Find where the given text appears and provide that cell's center as (x, y) coordinate. 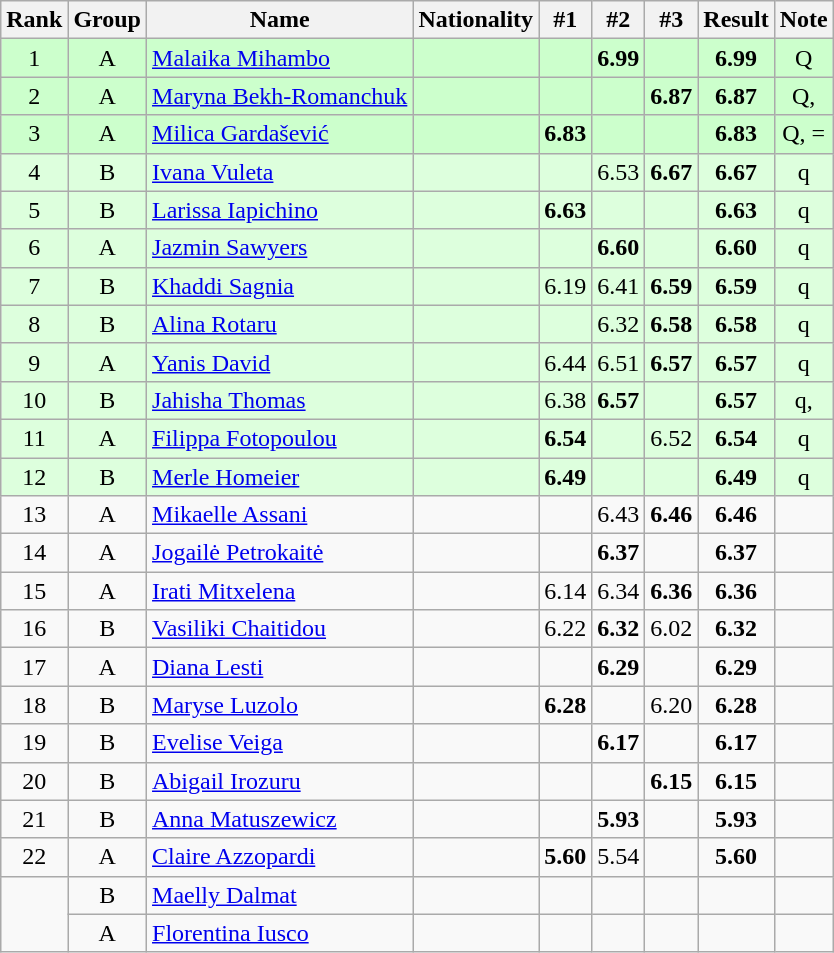
Malaika Mihambo (280, 58)
17 (34, 667)
Q, (804, 96)
Group (108, 20)
Khaddi Sagnia (280, 286)
Nationality (476, 20)
Yanis David (280, 362)
Result (736, 20)
Mikaelle Assani (280, 515)
5.54 (618, 857)
6.53 (618, 172)
Anna Matuszewicz (280, 819)
Maryna Bekh-Romanchuk (280, 96)
Alina Rotaru (280, 324)
13 (34, 515)
10 (34, 400)
Larissa Iapichino (280, 210)
Milica Gardašević (280, 134)
#2 (618, 20)
9 (34, 362)
Ivana Vuleta (280, 172)
Filippa Fotopoulou (280, 438)
Q, = (804, 134)
14 (34, 553)
#3 (672, 20)
3 (34, 134)
19 (34, 743)
6.34 (618, 591)
5 (34, 210)
Jazmin Sawyers (280, 248)
Abigail Irozuru (280, 781)
8 (34, 324)
15 (34, 591)
6.44 (566, 362)
18 (34, 705)
#1 (566, 20)
7 (34, 286)
6.41 (618, 286)
Merle Homeier (280, 477)
Diana Lesti (280, 667)
12 (34, 477)
Florentina Iusco (280, 933)
6.22 (566, 629)
Name (280, 20)
22 (34, 857)
20 (34, 781)
21 (34, 819)
Q (804, 58)
6 (34, 248)
6.52 (672, 438)
Irati Mitxelena (280, 591)
6.51 (618, 362)
Jogailė Petrokaitė (280, 553)
Jahisha Thomas (280, 400)
Rank (34, 20)
Maelly Dalmat (280, 895)
Evelise Veiga (280, 743)
Maryse Luzolo (280, 705)
6.38 (566, 400)
6.14 (566, 591)
Vasiliki Chaitidou (280, 629)
4 (34, 172)
q, (804, 400)
6.20 (672, 705)
Note (804, 20)
2 (34, 96)
6.02 (672, 629)
Claire Azzopardi (280, 857)
6.19 (566, 286)
16 (34, 629)
11 (34, 438)
1 (34, 58)
6.43 (618, 515)
